Locate the cell with the specified text and output its [x, y] center coordinate. 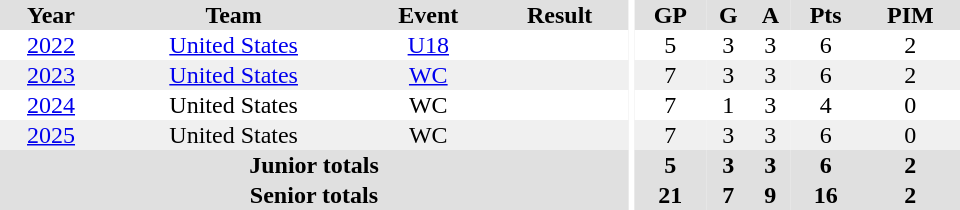
Team [234, 15]
1 [728, 105]
2023 [51, 75]
16 [826, 195]
U18 [428, 45]
Senior totals [314, 195]
G [728, 15]
A [770, 15]
9 [770, 195]
GP [670, 15]
2024 [51, 105]
21 [670, 195]
Year [51, 15]
2025 [51, 135]
Event [428, 15]
2022 [51, 45]
Result [560, 15]
PIM [910, 15]
4 [826, 105]
Junior totals [314, 165]
Pts [826, 15]
